Extract the (x, y) coordinate from the center of the cell holding the provided text.  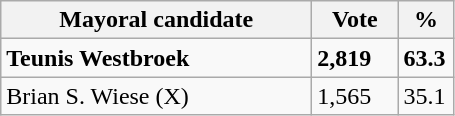
63.3 (426, 58)
1,565 (355, 96)
Teunis Westbroek (156, 58)
% (426, 20)
Brian S. Wiese (X) (156, 96)
35.1 (426, 96)
Vote (355, 20)
Mayoral candidate (156, 20)
2,819 (355, 58)
